Identify which cell holds the provided text, then report its [X, Y] central coordinate. 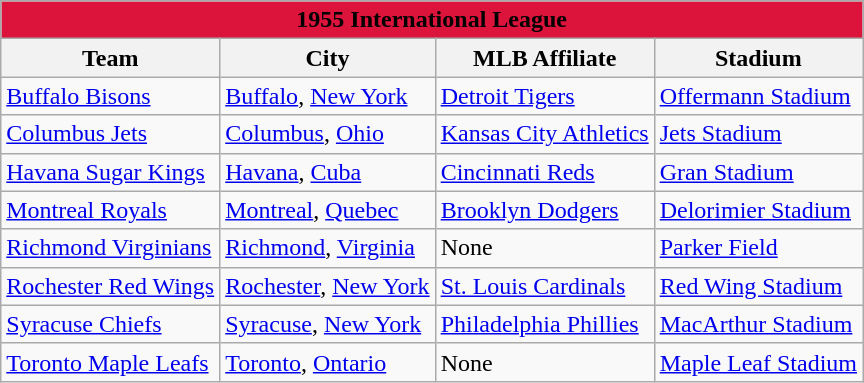
Kansas City Athletics [544, 134]
Parker Field [758, 248]
Montreal Royals [110, 210]
Gran Stadium [758, 172]
Rochester Red Wings [110, 286]
Syracuse, New York [328, 324]
Maple Leaf Stadium [758, 362]
Buffalo Bisons [110, 96]
Richmond Virginians [110, 248]
Team [110, 58]
MLB Affiliate [544, 58]
Jets Stadium [758, 134]
Detroit Tigers [544, 96]
Red Wing Stadium [758, 286]
Stadium [758, 58]
Columbus, Ohio [328, 134]
Cincinnati Reds [544, 172]
1955 International League [432, 20]
Rochester, New York [328, 286]
Delorimier Stadium [758, 210]
Havana Sugar Kings [110, 172]
Havana, Cuba [328, 172]
Offermann Stadium [758, 96]
Montreal, Quebec [328, 210]
Toronto, Ontario [328, 362]
Toronto Maple Leafs [110, 362]
Buffalo, New York [328, 96]
Richmond, Virginia [328, 248]
Philadelphia Phillies [544, 324]
City [328, 58]
Brooklyn Dodgers [544, 210]
Columbus Jets [110, 134]
Syracuse Chiefs [110, 324]
St. Louis Cardinals [544, 286]
MacArthur Stadium [758, 324]
